Capture the cell that displays the provided text and extract its (X, Y) central coordinate. 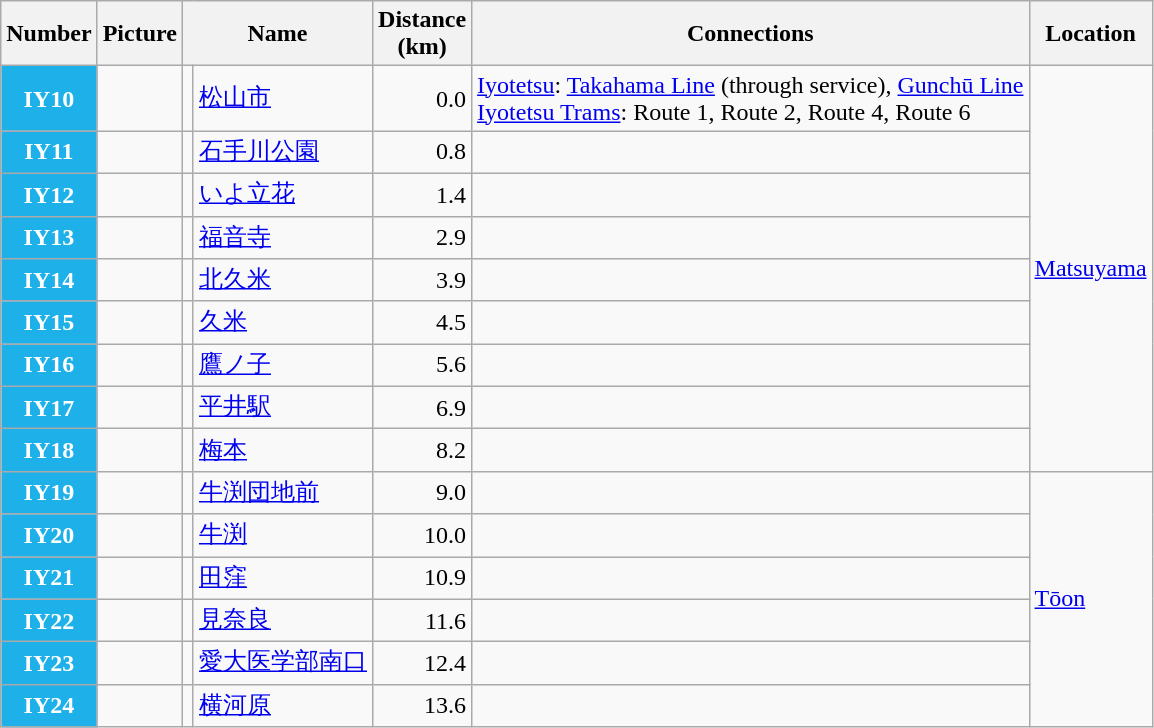
Iyotetsu: Takahama Line (through service), Gunchū LineIyotetsu Trams: Route 1, Route 2, Route 4, Route 6 (750, 98)
Connections (750, 34)
鷹ノ子 (282, 366)
12.4 (422, 664)
IY12 (49, 194)
IY16 (49, 366)
IY20 (49, 536)
Distance (km) (422, 34)
田窪 (282, 578)
Location (1090, 34)
IY24 (49, 706)
IY13 (49, 238)
6.9 (422, 408)
IY15 (49, 322)
Name (277, 34)
北久米 (282, 280)
IY22 (49, 620)
3.9 (422, 280)
Matsuyama (1090, 269)
平井駅 (282, 408)
11.6 (422, 620)
福音寺 (282, 238)
IY18 (49, 450)
IY19 (49, 492)
0.8 (422, 152)
10.0 (422, 536)
13.6 (422, 706)
横河原 (282, 706)
5.6 (422, 366)
1.4 (422, 194)
IY17 (49, 408)
松山市 (282, 98)
IY14 (49, 280)
IY23 (49, 664)
IY11 (49, 152)
2.9 (422, 238)
0.0 (422, 98)
いよ立花 (282, 194)
石手川公園 (282, 152)
IY21 (49, 578)
9.0 (422, 492)
Number (49, 34)
梅本 (282, 450)
10.9 (422, 578)
見奈良 (282, 620)
8.2 (422, 450)
IY10 (49, 98)
4.5 (422, 322)
Picture (140, 34)
Tōon (1090, 598)
久米 (282, 322)
愛大医学部南口 (282, 664)
牛渕団地前 (282, 492)
牛渕 (282, 536)
